Output the (x, y) coordinate of the center of the cell containing the given text.  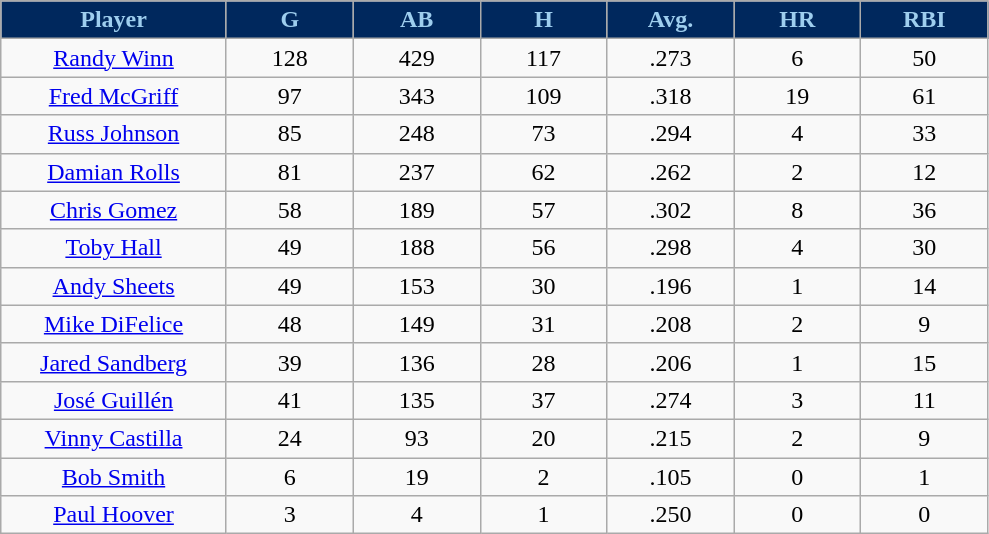
135 (416, 400)
Vinny Castilla (114, 438)
RBI (924, 20)
97 (290, 96)
José Guillén (114, 400)
429 (416, 58)
85 (290, 134)
149 (416, 324)
.262 (670, 172)
56 (544, 248)
Toby Hall (114, 248)
128 (290, 58)
Bob Smith (114, 477)
H (544, 20)
.318 (670, 96)
343 (416, 96)
12 (924, 172)
Player (114, 20)
.294 (670, 134)
62 (544, 172)
.206 (670, 362)
AB (416, 20)
109 (544, 96)
Paul Hoover (114, 515)
36 (924, 210)
93 (416, 438)
15 (924, 362)
Fred McGriff (114, 96)
14 (924, 286)
.196 (670, 286)
61 (924, 96)
136 (416, 362)
Damian Rolls (114, 172)
20 (544, 438)
.215 (670, 438)
24 (290, 438)
50 (924, 58)
Andy Sheets (114, 286)
48 (290, 324)
G (290, 20)
Mike DiFelice (114, 324)
Russ Johnson (114, 134)
37 (544, 400)
188 (416, 248)
57 (544, 210)
.250 (670, 515)
189 (416, 210)
HR (798, 20)
73 (544, 134)
41 (290, 400)
81 (290, 172)
58 (290, 210)
117 (544, 58)
.208 (670, 324)
237 (416, 172)
Jared Sandberg (114, 362)
39 (290, 362)
Avg. (670, 20)
.274 (670, 400)
11 (924, 400)
Chris Gomez (114, 210)
.298 (670, 248)
153 (416, 286)
.273 (670, 58)
.105 (670, 477)
8 (798, 210)
248 (416, 134)
Randy Winn (114, 58)
33 (924, 134)
31 (544, 324)
.302 (670, 210)
28 (544, 362)
